Return the [x, y] coordinate for the center point of the cell that contains the specified text.  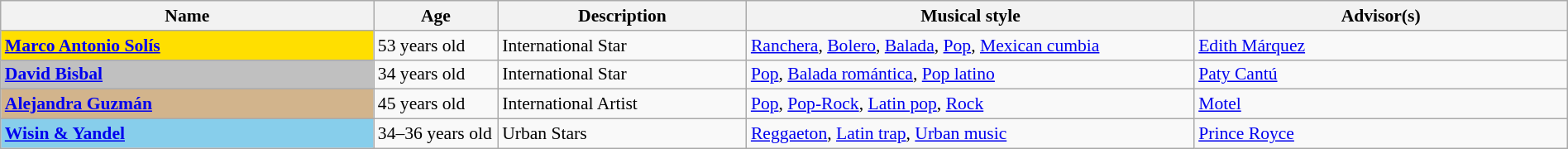
Urban Stars [622, 134]
Description [622, 16]
34–36 years old [436, 134]
International Artist [622, 104]
Wisin & Yandel [187, 134]
Pop, Balada romántica, Pop latino [971, 74]
Motel [1381, 104]
Pop, Pop-Rock, Latin pop, Rock [971, 104]
Reggaeton, Latin trap, Urban music [971, 134]
Name [187, 16]
Ranchera, Bolero, Balada, Pop, Mexican cumbia [971, 46]
53 years old [436, 46]
45 years old [436, 104]
Edith Márquez [1381, 46]
Age [436, 16]
Prince Royce [1381, 134]
34 years old [436, 74]
Advisor(s) [1381, 16]
Musical style [971, 16]
Marco Antonio Solís [187, 46]
Paty Cantú [1381, 74]
David Bisbal [187, 74]
Alejandra Guzmán [187, 104]
